Search for the cell housing the specified text and yield its [X, Y] center coordinate. 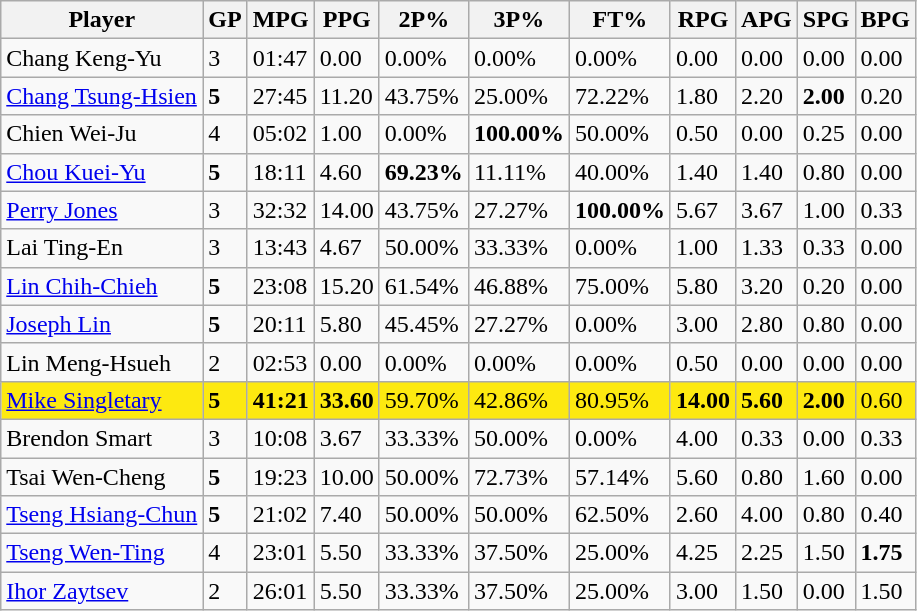
2.20 [767, 96]
1.33 [767, 248]
4.67 [346, 248]
0.25 [826, 134]
7.40 [346, 515]
23:01 [280, 553]
42.86% [518, 400]
Ihor Zaytsev [102, 591]
1.60 [826, 477]
FT% [620, 20]
APG [767, 20]
SPG [826, 20]
13:43 [280, 248]
11.20 [346, 96]
Joseph Lin [102, 324]
21:02 [280, 515]
01:47 [280, 58]
5.67 [702, 210]
3P% [518, 20]
45.45% [424, 324]
10.00 [346, 477]
2.25 [767, 553]
Tseng Wen-Ting [102, 553]
Chang Tsung-Hsien [102, 96]
1.75 [885, 553]
15.20 [346, 286]
2P% [424, 20]
23:08 [280, 286]
Lin Chih-Chieh [102, 286]
Lai Ting-En [102, 248]
4.25 [702, 553]
57.14% [620, 477]
Player [102, 20]
Chou Kuei-Yu [102, 172]
40.00% [620, 172]
11.11% [518, 172]
80.95% [620, 400]
69.23% [424, 172]
19:23 [280, 477]
Tseng Hsiang-Chun [102, 515]
10:08 [280, 438]
18:11 [280, 172]
Mike Singletary [102, 400]
RPG [702, 20]
Perry Jones [102, 210]
41:21 [280, 400]
02:53 [280, 362]
26:01 [280, 591]
27:45 [280, 96]
2.80 [767, 324]
Tsai Wen-Cheng [102, 477]
2.60 [702, 515]
3.20 [767, 286]
Chang Keng-Yu [102, 58]
32:32 [280, 210]
05:02 [280, 134]
Chien Wei-Ju [102, 134]
20:11 [280, 324]
GP [225, 20]
1.80 [702, 96]
75.00% [620, 286]
4.60 [346, 172]
0.40 [885, 515]
Lin Meng-Hsueh [102, 362]
62.50% [620, 515]
59.70% [424, 400]
61.54% [424, 286]
Brendon Smart [102, 438]
46.88% [518, 286]
72.22% [620, 96]
MPG [280, 20]
BPG [885, 20]
0.60 [885, 400]
PPG [346, 20]
33.60 [346, 400]
72.73% [518, 477]
